Provide the (x, y) coordinate of the cell's center where the given text is located.  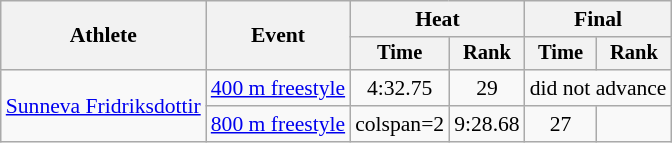
Sunneva Fridriksdottir (104, 106)
did not advance (598, 88)
Heat (438, 19)
colspan=2 (400, 124)
4:32.75 (400, 88)
9:28.68 (486, 124)
400 m freestyle (278, 88)
27 (561, 124)
Final (598, 19)
800 m freestyle (278, 124)
Athlete (104, 36)
29 (486, 88)
Event (278, 36)
